Output the [X, Y] coordinate of the center of the cell containing the given text.  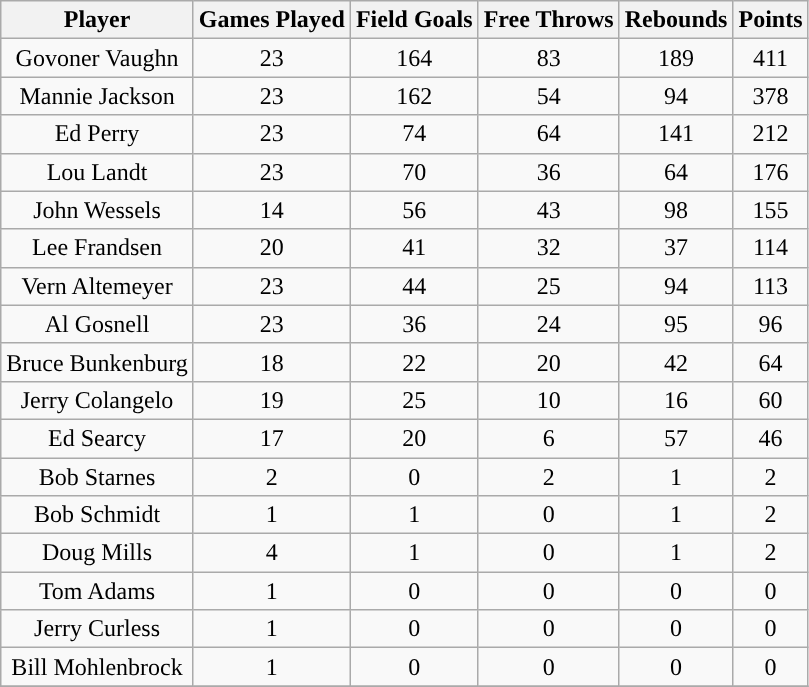
32 [548, 248]
Bob Schmidt [98, 515]
Govoner Vaughn [98, 58]
46 [770, 438]
96 [770, 324]
6 [548, 438]
14 [272, 210]
19 [272, 400]
Rebounds [676, 20]
4 [272, 553]
98 [676, 210]
Lou Landt [98, 172]
176 [770, 172]
John Wessels [98, 210]
56 [414, 210]
10 [548, 400]
Mannie Jackson [98, 96]
162 [414, 96]
155 [770, 210]
Tom Adams [98, 591]
Free Throws [548, 20]
22 [414, 362]
18 [272, 362]
141 [676, 134]
16 [676, 400]
Jerry Colangelo [98, 400]
Doug Mills [98, 553]
Vern Altemeyer [98, 286]
83 [548, 58]
Points [770, 20]
Ed Searcy [98, 438]
411 [770, 58]
Field Goals [414, 20]
Lee Frandsen [98, 248]
44 [414, 286]
37 [676, 248]
Jerry Curless [98, 629]
114 [770, 248]
Player [98, 20]
164 [414, 58]
57 [676, 438]
60 [770, 400]
Bill Mohlenbrock [98, 667]
24 [548, 324]
113 [770, 286]
70 [414, 172]
Bob Starnes [98, 477]
Ed Perry [98, 134]
54 [548, 96]
Al Gosnell [98, 324]
Games Played [272, 20]
43 [548, 210]
189 [676, 58]
212 [770, 134]
17 [272, 438]
41 [414, 248]
378 [770, 96]
95 [676, 324]
74 [414, 134]
Bruce Bunkenburg [98, 362]
42 [676, 362]
